From the cell containing the given text, extract its center point as [x, y] coordinate. 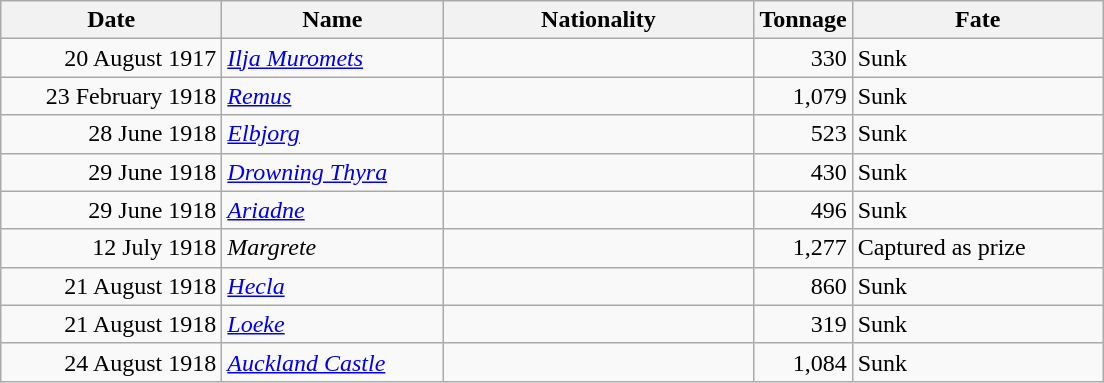
Drowning Thyra [332, 172]
496 [803, 210]
Date [112, 20]
Nationality [598, 20]
1,084 [803, 362]
Auckland Castle [332, 362]
860 [803, 286]
330 [803, 58]
28 June 1918 [112, 134]
Fate [978, 20]
Remus [332, 96]
Ariadne [332, 210]
23 February 1918 [112, 96]
Captured as prize [978, 248]
1,079 [803, 96]
Margrete [332, 248]
Ilja Muromets [332, 58]
Tonnage [803, 20]
Loeke [332, 324]
430 [803, 172]
20 August 1917 [112, 58]
Hecla [332, 286]
24 August 1918 [112, 362]
1,277 [803, 248]
Elbjorg [332, 134]
523 [803, 134]
319 [803, 324]
Name [332, 20]
12 July 1918 [112, 248]
